Find where the given text appears and provide that cell's center as [x, y] coordinate. 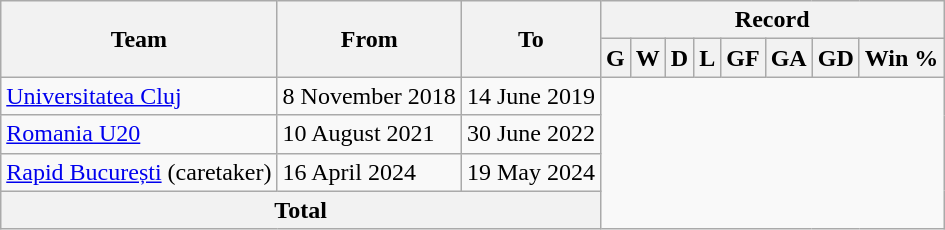
L [708, 58]
Team [139, 39]
From [369, 39]
Romania U20 [139, 134]
10 August 2021 [369, 134]
GD [836, 58]
GA [788, 58]
Rapid București (caretaker) [139, 172]
Universitatea Cluj [139, 96]
8 November 2018 [369, 96]
GF [743, 58]
14 June 2019 [530, 96]
30 June 2022 [530, 134]
To [530, 39]
Win % [902, 58]
16 April 2024 [369, 172]
D [679, 58]
G [615, 58]
Record [772, 20]
W [648, 58]
19 May 2024 [530, 172]
Total [301, 210]
